Search for the cell housing the specified text and yield its [X, Y] center coordinate. 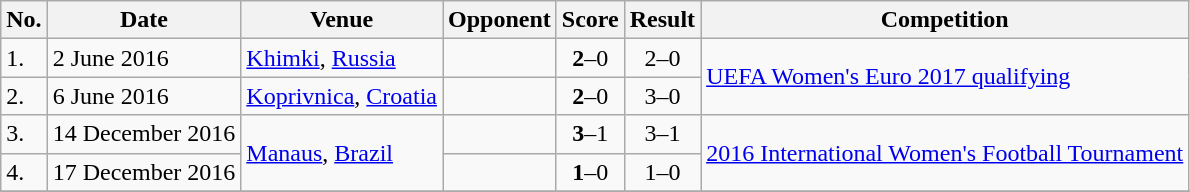
Manaus, Brazil [342, 153]
6 June 2016 [144, 96]
Khimki, Russia [342, 58]
Competition [945, 20]
No. [24, 20]
2. [24, 96]
14 December 2016 [144, 134]
Result [662, 20]
3. [24, 134]
Opponent [499, 20]
UEFA Women's Euro 2017 qualifying [945, 77]
Venue [342, 20]
4. [24, 172]
Date [144, 20]
Score [590, 20]
1. [24, 58]
Koprivnica, Croatia [342, 96]
17 December 2016 [144, 172]
3–0 [662, 96]
2016 International Women's Football Tournament [945, 153]
2 June 2016 [144, 58]
